Provide the [X, Y] coordinate of the cell's center where the given text is located.  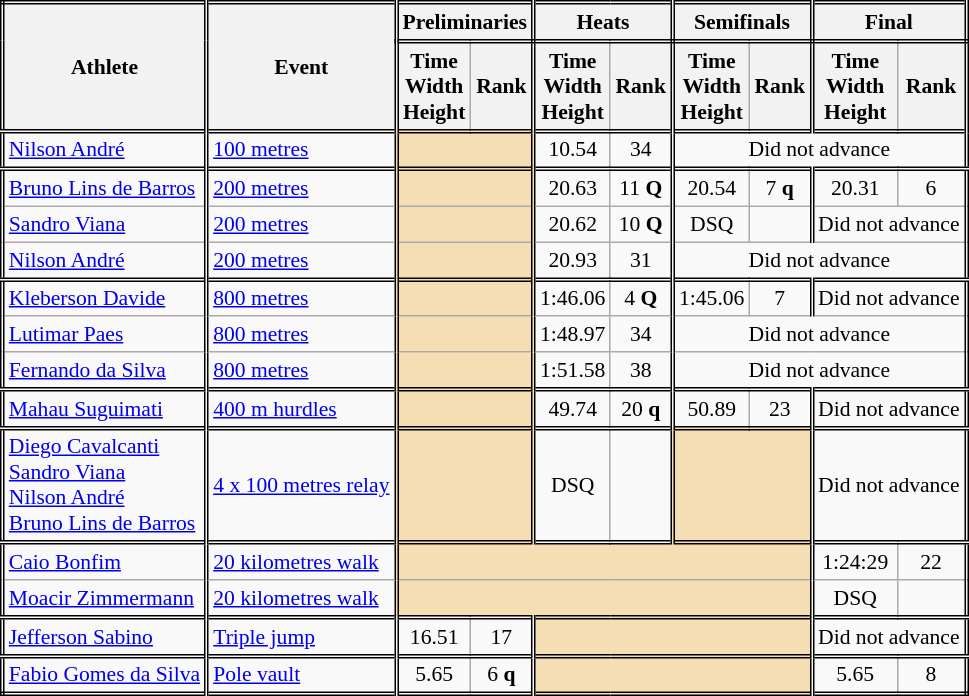
16.51 [434, 636]
22 [932, 562]
4 x 100 metres relay [302, 486]
38 [641, 370]
50.89 [710, 408]
20 q [641, 408]
20.62 [572, 225]
7 [780, 298]
4 Q [641, 298]
Event [302, 67]
Athlete [104, 67]
Caio Bonfim [104, 562]
1:24:29 [855, 562]
1:46.06 [572, 298]
Fernando da Silva [104, 370]
Diego CavalcantiSandro VianaNilson AndréBruno Lins de Barros [104, 486]
23 [780, 408]
31 [641, 260]
1:45.06 [710, 298]
20.31 [855, 188]
20.93 [572, 260]
Triple jump [302, 636]
Bruno Lins de Barros [104, 188]
20.54 [710, 188]
Final [890, 22]
Preliminaries [464, 22]
Jefferson Sabino [104, 636]
49.74 [572, 408]
Lutimar Paes [104, 335]
1:48.97 [572, 335]
Moacir Zimmermann [104, 598]
10.54 [572, 150]
Heats [602, 22]
20.63 [572, 188]
7 q [780, 188]
Sandro Viana [104, 225]
Semifinals [742, 22]
11 Q [641, 188]
Mahau Suguimati [104, 408]
8 [932, 676]
6 q [502, 676]
6 [932, 188]
100 metres [302, 150]
Pole vault [302, 676]
400 m hurdles [302, 408]
Kleberson Davide [104, 298]
Fabio Gomes da Silva [104, 676]
10 Q [641, 225]
1:51.58 [572, 370]
17 [502, 636]
